For the text-containing cell, return its midpoint in [x, y] coordinate format. 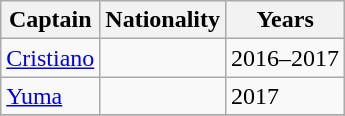
Nationality [163, 20]
2016–2017 [286, 58]
Years [286, 20]
Yuma [50, 96]
Cristiano [50, 58]
Captain [50, 20]
2017 [286, 96]
